Return (X, Y) of the center of cell containing provided text 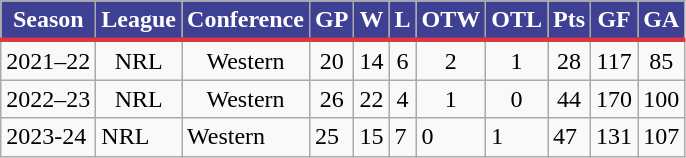
OTL (517, 21)
GP (331, 21)
25 (331, 137)
GF (614, 21)
85 (662, 60)
170 (614, 99)
26 (331, 99)
28 (570, 60)
7 (402, 137)
44 (570, 99)
6 (402, 60)
Conference (246, 21)
2022–23 (48, 99)
15 (372, 137)
47 (570, 137)
2 (451, 60)
GA (662, 21)
League (139, 21)
W (372, 21)
2021–22 (48, 60)
14 (372, 60)
Pts (570, 21)
OTW (451, 21)
2023-24 (48, 137)
131 (614, 137)
Season (48, 21)
20 (331, 60)
L (402, 21)
100 (662, 99)
4 (402, 99)
22 (372, 99)
107 (662, 137)
117 (614, 60)
